Determine the (X, Y) coordinate at the center of the cell enclosing the given text.  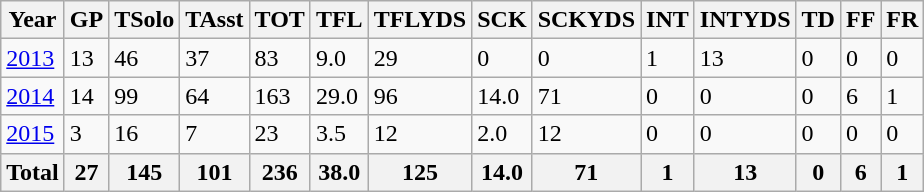
TOT (280, 20)
16 (144, 134)
14 (86, 96)
145 (144, 172)
FF (860, 20)
125 (420, 172)
38.0 (339, 172)
101 (214, 172)
TD (818, 20)
3.5 (339, 134)
9.0 (339, 58)
46 (144, 58)
INTYDS (745, 20)
2013 (33, 58)
37 (214, 58)
2014 (33, 96)
2.0 (502, 134)
GP (86, 20)
27 (86, 172)
7 (214, 134)
99 (144, 96)
INT (668, 20)
96 (420, 96)
163 (280, 96)
23 (280, 134)
236 (280, 172)
SCK (502, 20)
2015 (33, 134)
TFL (339, 20)
FR (902, 20)
3 (86, 134)
TFLYDS (420, 20)
64 (214, 96)
83 (280, 58)
TAsst (214, 20)
Year (33, 20)
Total (33, 172)
29 (420, 58)
29.0 (339, 96)
TSolo (144, 20)
SCKYDS (586, 20)
